Identify which cell holds the provided text, then report its [X, Y] central coordinate. 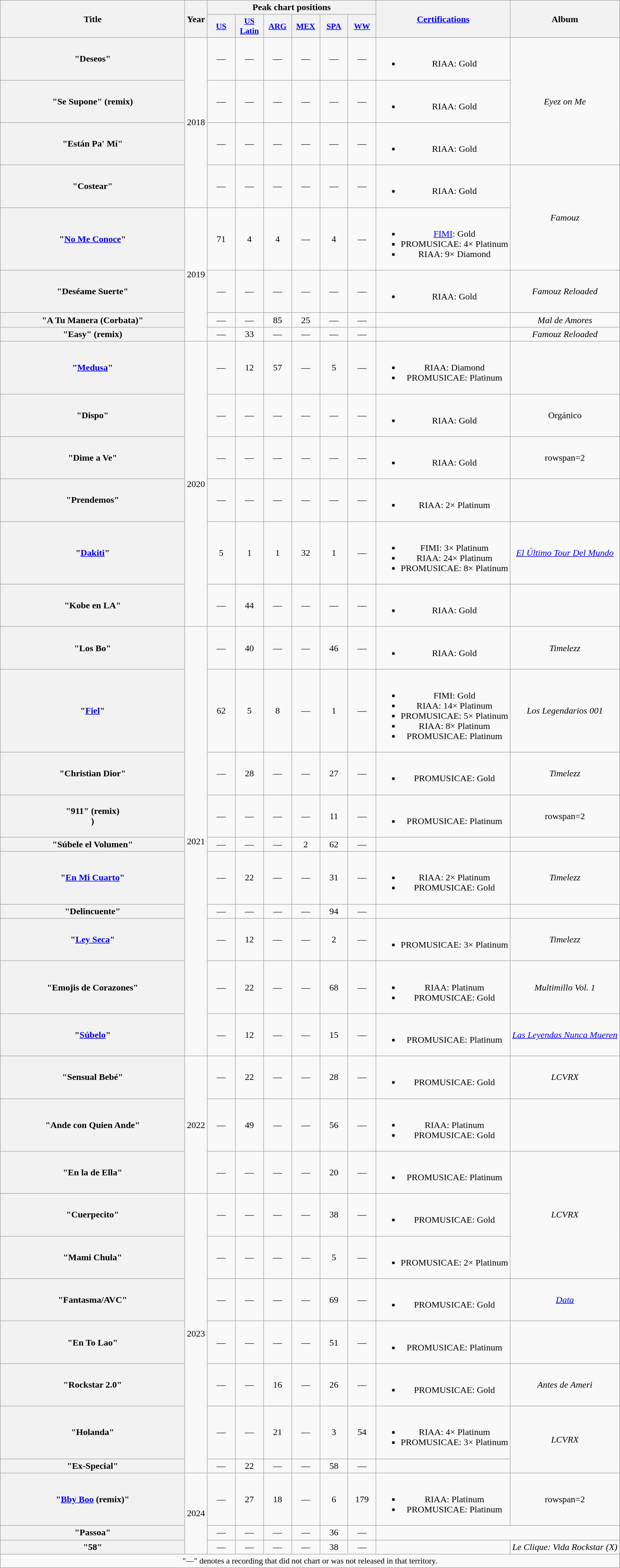
71 [221, 239]
"Kobe en LA" [92, 606]
"No Me Conoce" [92, 239]
Multimillo Vol. 1 [565, 987]
FIMI: GoldPROMUSICAE: 4× PlatinumRIAA: 9× Diamond [443, 239]
20 [334, 1172]
"Bby Boo (remix)" [92, 1499]
32 [306, 553]
Data [565, 1300]
"A Tu Manera (Corbata)" [92, 320]
58 [334, 1466]
Peak chart positions [292, 8]
MEX [306, 26]
"Cuerpecito" [92, 1215]
"Se Supone" (remix) [92, 101]
2021 [196, 842]
"En la de Ella" [92, 1172]
"Ex-Special" [92, 1466]
"Fiel" [92, 711]
"911" (remix)) [92, 816]
"Súbelo" [92, 1035]
"Los Bo" [92, 648]
RIAA: 2× Platinum [443, 500]
11 [334, 816]
Famouz [565, 218]
Title [92, 19]
Orgánico [565, 415]
FIMI: 3× PlatinumRIAA: 24× Platinum PROMUSICAE: 8× Platinum [443, 553]
46 [334, 648]
US [221, 26]
Year [196, 19]
RIAA: 4× Platinum PROMUSICAE: 3× Platinum [443, 1432]
15 [334, 1035]
El Último Tour Del Mundo [565, 553]
FIMI: GoldRIAA: 14× Platinum PROMUSICAE: 5× PlatinumRIAA: 8× Platinum PROMUSICAE: Platinum [443, 711]
"En To Lao" [92, 1342]
RIAA: 2× Platinum PROMUSICAE: Gold [443, 878]
2019 [196, 274]
"Mami Chula" [92, 1257]
"Dakiti" [92, 553]
"Deseos" [92, 59]
RIAA: Platinum PROMUSICAE: Platinum [443, 1499]
"Súbele el Volumen" [92, 844]
"Sensual Bebé" [92, 1077]
USLatin [250, 26]
PROMUSICAE: 2× Platinum [443, 1257]
"En Mi Cuarto" [92, 878]
40 [250, 648]
8 [277, 711]
"Medusa" [92, 367]
Eyez on Me [565, 101]
Mal de Amores [565, 320]
"Prendemos" [92, 500]
2018 [196, 122]
"Emojis de Corazones" [92, 987]
68 [334, 987]
"Christian Dior" [92, 773]
3 [334, 1432]
RIAA: Diamond PROMUSICAE: Platinum [443, 367]
6 [334, 1499]
"58" [92, 1547]
"Delincuente" [92, 911]
"Están Pa' Mí" [92, 144]
"Rockstar 2.0" [92, 1385]
"Fantasma/AVC" [92, 1300]
Las Leyendas Nunca Mueren [565, 1035]
18 [277, 1499]
"Costear" [92, 186]
44 [250, 606]
2022 [196, 1125]
Antes de Ameri [565, 1385]
"Passoa" [92, 1533]
16 [277, 1385]
51 [334, 1342]
179 [362, 1499]
"Deséame Suerte" [92, 292]
2023 [196, 1333]
2020 [196, 484]
"Ley Seca" [92, 939]
"Dime a Ve" [92, 458]
49 [250, 1125]
2024 [196, 1514]
Album [565, 19]
Certifications [443, 19]
SPA [334, 26]
ARG [277, 26]
"Holanda" [92, 1432]
57 [277, 367]
"—" denotes a recording that did not chart or was not released in that territory. [310, 1561]
"Ande con Quien Ande" [92, 1125]
94 [334, 911]
PROMUSICAE: 3× Platinum [443, 939]
54 [362, 1432]
WW [362, 26]
31 [334, 878]
"Easy" (remix) [92, 334]
33 [250, 334]
25 [306, 320]
21 [277, 1432]
36 [334, 1533]
56 [334, 1125]
26 [334, 1385]
85 [277, 320]
Le Clique: Vida Rockstar (X) [565, 1547]
"Dispo" [92, 415]
69 [334, 1300]
Los Legendarios 001 [565, 711]
